Return (x, y) of the center of cell containing provided text 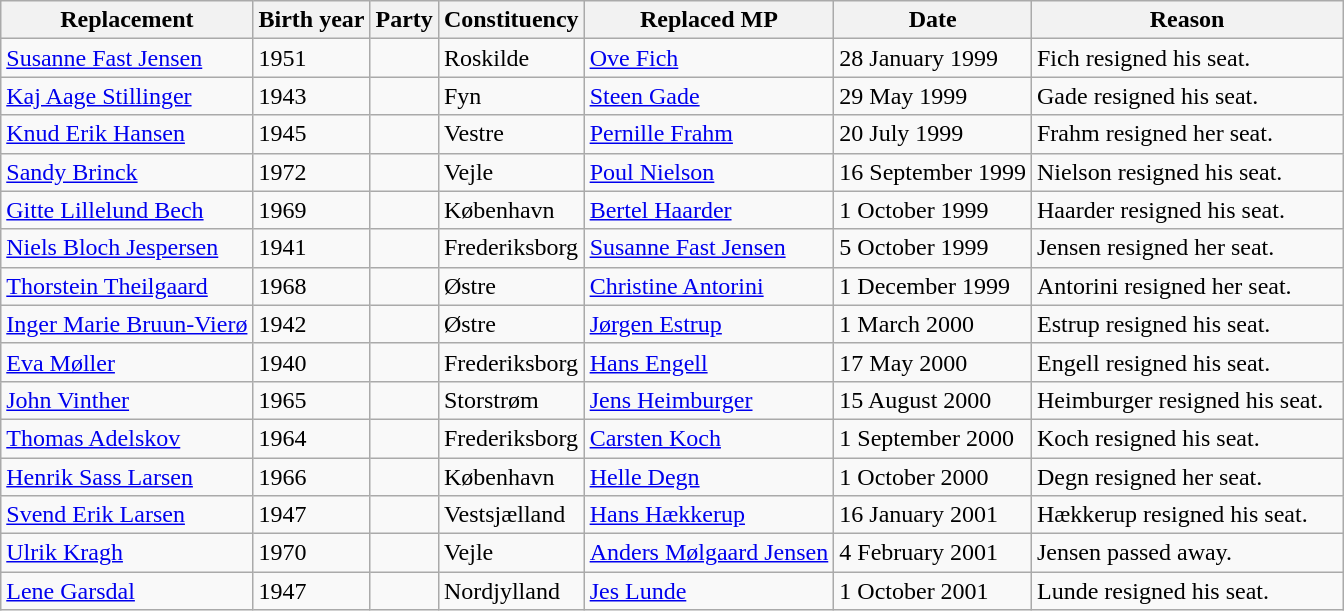
Ove Fich (709, 58)
Nordjylland (511, 591)
Hans Hækkerup (709, 515)
1966 (312, 477)
Svend Erik Larsen (127, 515)
Constituency (511, 20)
Jørgen Estrup (709, 324)
1945 (312, 134)
Ulrik Kragh (127, 553)
Fich resigned his seat. (1186, 58)
Henrik Sass Larsen (127, 477)
Reason (1186, 20)
17 May 2000 (933, 362)
1 March 2000 (933, 324)
Koch resigned his seat. (1186, 438)
Knud Erik Hansen (127, 134)
1970 (312, 553)
Party (404, 20)
Engell resigned his seat. (1186, 362)
Sandy Brinck (127, 172)
29 May 1999 (933, 96)
Hans Engell (709, 362)
Christine Antorini (709, 286)
Hækkerup resigned his seat. (1186, 515)
Lunde resigned his seat. (1186, 591)
Gitte Lillelund Bech (127, 210)
Helle Degn (709, 477)
Haarder resigned his seat. (1186, 210)
Gade resigned his seat. (1186, 96)
1943 (312, 96)
Storstrøm (511, 400)
Estrup resigned his seat. (1186, 324)
Roskilde (511, 58)
Jes Lunde (709, 591)
4 February 2001 (933, 553)
Heimburger resigned his seat. (1186, 400)
Pernille Frahm (709, 134)
1940 (312, 362)
Date (933, 20)
Degn resigned her seat. (1186, 477)
Niels Bloch Jespersen (127, 248)
Bertel Haarder (709, 210)
Frahm resigned her seat. (1186, 134)
1 October 2001 (933, 591)
Steen Gade (709, 96)
Birth year (312, 20)
1951 (312, 58)
20 July 1999 (933, 134)
Poul Nielson (709, 172)
Kaj Aage Stillinger (127, 96)
Vestsjælland (511, 515)
John Vinther (127, 400)
1972 (312, 172)
1965 (312, 400)
Thomas Adelskov (127, 438)
Jensen resigned her seat. (1186, 248)
1969 (312, 210)
Vestre (511, 134)
15 August 2000 (933, 400)
1 October 1999 (933, 210)
Eva Møller (127, 362)
Fyn (511, 96)
1 December 1999 (933, 286)
Carsten Koch (709, 438)
Replacement (127, 20)
Inger Marie Bruun-Vierø (127, 324)
Anders Mølgaard Jensen (709, 553)
1941 (312, 248)
1968 (312, 286)
5 October 1999 (933, 248)
Jens Heimburger (709, 400)
Lene Garsdal (127, 591)
16 January 2001 (933, 515)
28 January 1999 (933, 58)
Antorini resigned her seat. (1186, 286)
Nielson resigned his seat. (1186, 172)
1 September 2000 (933, 438)
Replaced MP (709, 20)
1 October 2000 (933, 477)
1942 (312, 324)
1964 (312, 438)
Jensen passed away. (1186, 553)
16 September 1999 (933, 172)
Thorstein Theilgaard (127, 286)
